Scan for the cell matching the given text and deliver its [x, y] coordinate at center. 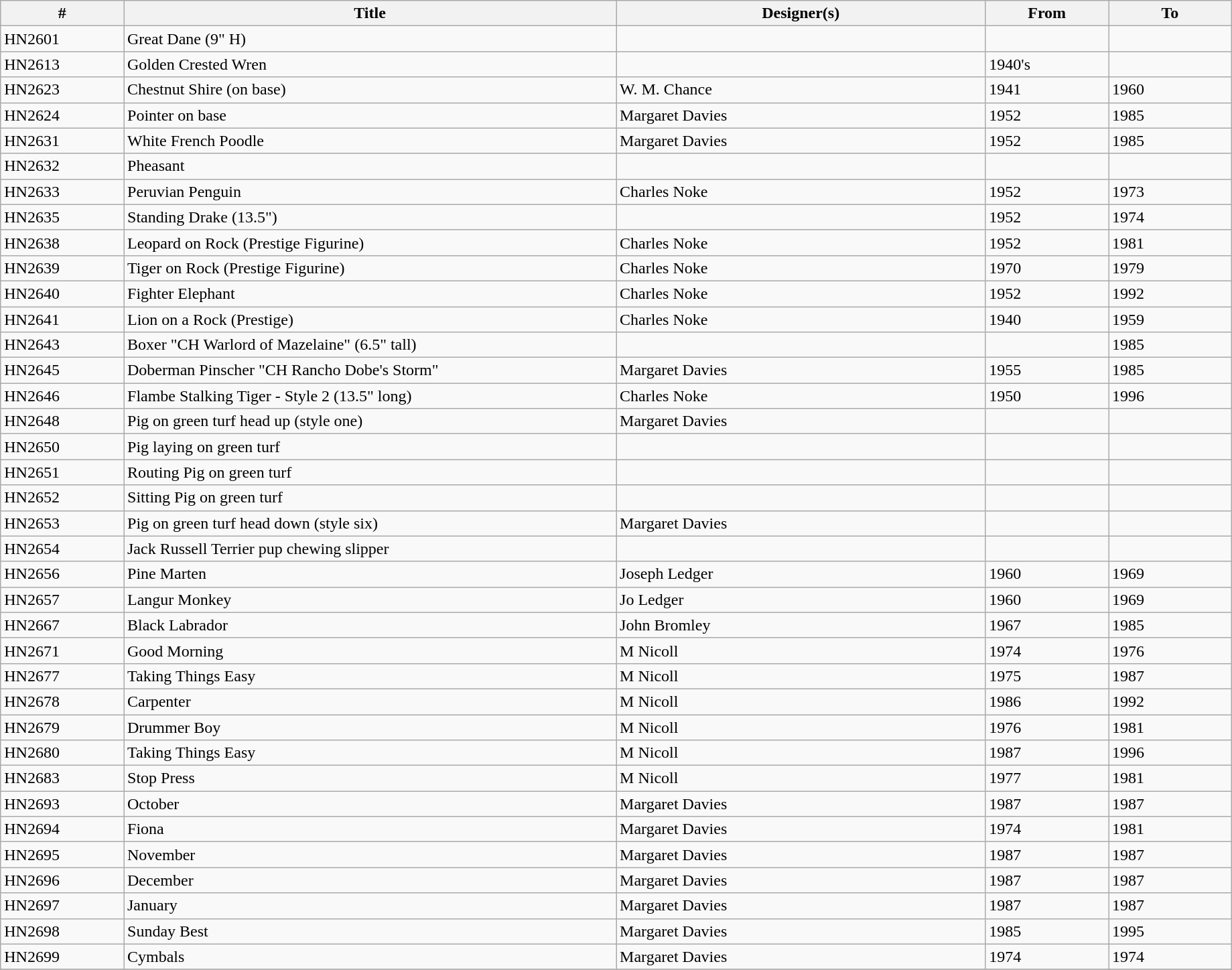
Good Morning [370, 650]
Sunday Best [370, 931]
HN2633 [62, 192]
1940's [1047, 64]
HN2653 [62, 523]
1955 [1047, 370]
Fighter Elephant [370, 293]
HN2648 [62, 421]
1979 [1170, 268]
Jack Russell Terrier pup chewing slipper [370, 549]
HN2651 [62, 472]
HN2677 [62, 676]
Boxer "CH Warlord of Mazelaine" (6.5" tall) [370, 345]
November [370, 855]
Golden Crested Wren [370, 64]
Pig laying on green turf [370, 447]
1975 [1047, 676]
Sitting Pig on green turf [370, 498]
HN2632 [62, 166]
Great Dane (9" H) [370, 39]
HN2656 [62, 574]
Title [370, 13]
1970 [1047, 268]
HN2650 [62, 447]
HN2683 [62, 778]
1941 [1047, 90]
Routing Pig on green turf [370, 472]
HN2652 [62, 498]
HN2641 [62, 320]
Drummer Boy [370, 727]
HN2667 [62, 625]
HN2678 [62, 701]
Pig on green turf head down (style six) [370, 523]
Joseph Ledger [801, 574]
Fiona [370, 829]
HN2645 [62, 370]
Chestnut Shire (on base) [370, 90]
HN2693 [62, 804]
Flambe Stalking Tiger - Style 2 (13.5" long) [370, 396]
White French Poodle [370, 141]
Leopard on Rock (Prestige Figurine) [370, 242]
HN2613 [62, 64]
1967 [1047, 625]
HN2631 [62, 141]
Carpenter [370, 701]
1973 [1170, 192]
Pointer on base [370, 115]
HN2657 [62, 600]
1959 [1170, 320]
W. M. Chance [801, 90]
John Bromley [801, 625]
1986 [1047, 701]
HN2695 [62, 855]
Pine Marten [370, 574]
HN2680 [62, 753]
HN2624 [62, 115]
HN2699 [62, 957]
October [370, 804]
1977 [1047, 778]
HN2635 [62, 217]
Tiger on Rock (Prestige Figurine) [370, 268]
Pheasant [370, 166]
Pig on green turf head up (style one) [370, 421]
Lion on a Rock (Prestige) [370, 320]
# [62, 13]
1940 [1047, 320]
Standing Drake (13.5") [370, 217]
HN2697 [62, 906]
Black Labrador [370, 625]
HN2679 [62, 727]
January [370, 906]
December [370, 880]
1995 [1170, 931]
Peruvian Penguin [370, 192]
HN2639 [62, 268]
HN2696 [62, 880]
HN2654 [62, 549]
HN2643 [62, 345]
HN2646 [62, 396]
HN2698 [62, 931]
HN2671 [62, 650]
HN2640 [62, 293]
Stop Press [370, 778]
HN2601 [62, 39]
HN2623 [62, 90]
Langur Monkey [370, 600]
Designer(s) [801, 13]
1950 [1047, 396]
To [1170, 13]
Cymbals [370, 957]
Doberman Pinscher "CH Rancho Dobe's Storm" [370, 370]
HN2638 [62, 242]
Jo Ledger [801, 600]
From [1047, 13]
HN2694 [62, 829]
